For the text-containing cell, return its midpoint in [X, Y] coordinate format. 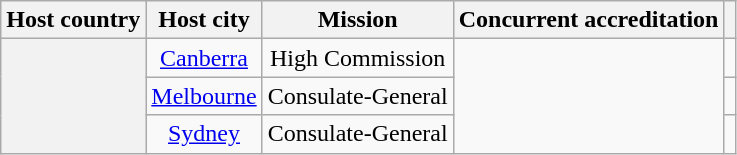
Melbourne [204, 96]
Sydney [204, 134]
Mission [358, 20]
Host city [204, 20]
Canberra [204, 58]
Host country [74, 20]
Concurrent accreditation [588, 20]
High Commission [358, 58]
